Search for the cell housing the specified text and yield its [x, y] center coordinate. 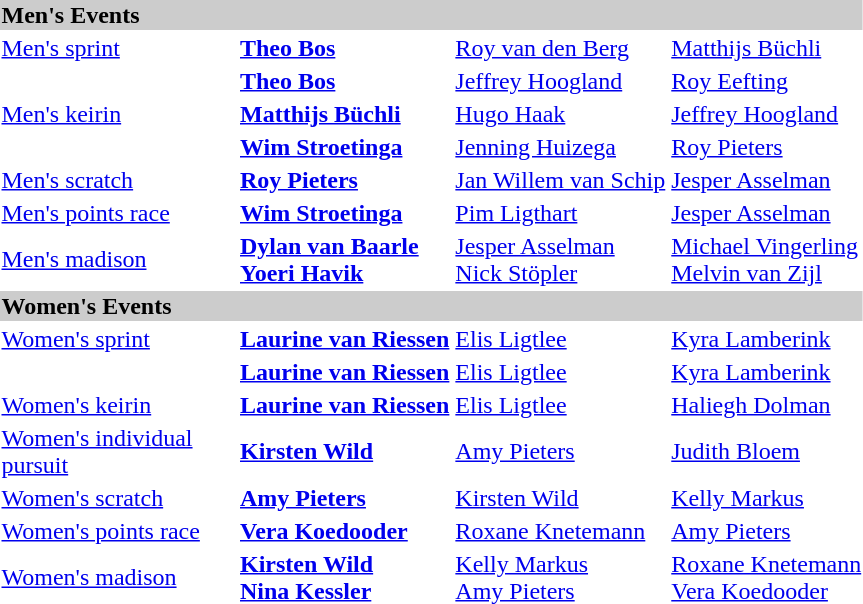
Women's individual pursuit [118, 452]
Men's points race [118, 213]
Roxane Knetemann [560, 531]
Men's madison [118, 260]
Michael VingerlingMelvin van Zijl [766, 260]
Women's scratch [118, 498]
Roy Eefting [766, 81]
Men's keirin [118, 114]
Vera Koedooder [344, 531]
Pim Ligthart [560, 213]
Hugo Haak [560, 114]
Women's keirin [118, 405]
Men's scratch [118, 180]
Haliegh Dolman [766, 405]
Dylan van BaarleYoeri Havik [344, 260]
Women's points race [118, 531]
Men's Events [432, 15]
Judith Bloem [766, 452]
Women's sprint [118, 339]
Jan Willem van Schip [560, 180]
Roy van den Berg [560, 48]
Jesper AsselmanNick Stöpler [560, 260]
Men's sprint [118, 48]
Women's Events [432, 306]
Kelly Markus [766, 498]
Jenning Huizega [560, 147]
